From the cell containing the given text, extract its center point as (x, y) coordinate. 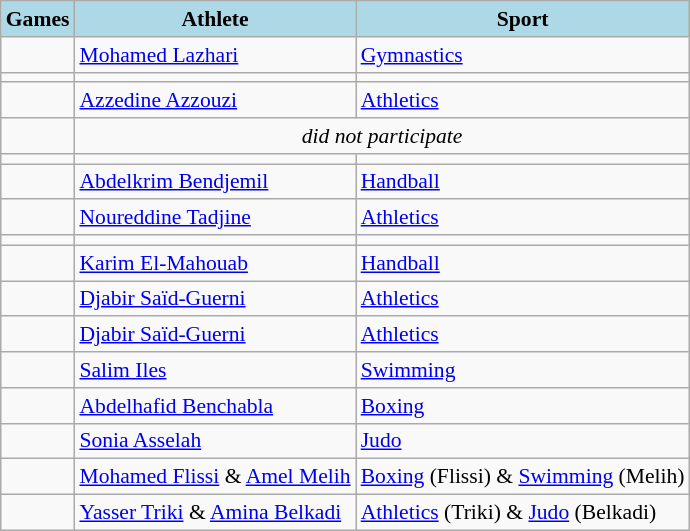
Judo (523, 441)
Boxing (523, 406)
Gymnastics (523, 55)
Abdelkrim Bendjemil (214, 182)
Games (38, 19)
Yasser Triki & Amina Belkadi (214, 513)
Swimming (523, 370)
Karim El-Mahouab (214, 263)
did not participate (382, 136)
Sonia Asselah (214, 441)
Azzedine Azzouzi (214, 101)
Athlete (214, 19)
Sport (523, 19)
Salim Iles (214, 370)
Athletics (Triki) & Judo (Belkadi) (523, 513)
Mohamed Lazhari (214, 55)
Mohamed Flissi & Amel Melih (214, 477)
Abdelhafid Benchabla (214, 406)
Boxing (Flissi) & Swimming (Melih) (523, 477)
Noureddine Tadjine (214, 218)
